Find where the given text appears and provide that cell's center as (X, Y) coordinate. 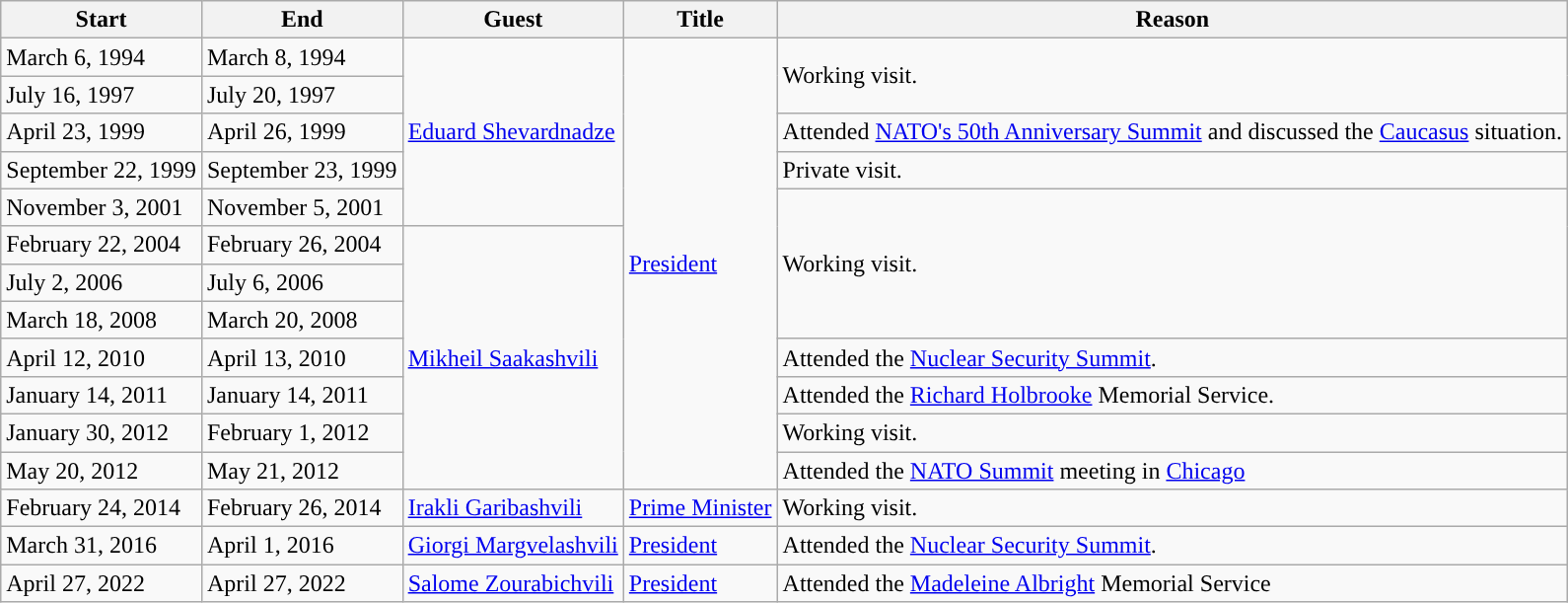
Irakli Garibashvili (513, 508)
July 20, 1997 (302, 95)
March 8, 1994 (302, 57)
November 5, 2001 (302, 207)
Attended the NATO Summit meeting in Chicago (1173, 471)
March 6, 1994 (102, 57)
Private visit. (1173, 170)
April 12, 2010 (102, 357)
February 26, 2004 (302, 245)
Title (700, 20)
April 13, 2010 (302, 357)
Eduard Shevardnadze (513, 132)
Salome Zourabichvili (513, 583)
May 21, 2012 (302, 471)
March 20, 2008 (302, 320)
July 6, 2006 (302, 282)
February 26, 2014 (302, 508)
Giorgi Margvelashvili (513, 546)
September 23, 1999 (302, 170)
February 24, 2014 (102, 508)
End (302, 20)
Attended the Richard Holbrooke Memorial Service. (1173, 395)
Start (102, 20)
January 30, 2012 (102, 432)
Attended the Madeleine Albright Memorial Service (1173, 583)
February 1, 2012 (302, 432)
November 3, 2001 (102, 207)
Guest (513, 20)
April 26, 1999 (302, 132)
April 1, 2016 (302, 546)
April 23, 1999 (102, 132)
May 20, 2012 (102, 471)
Prime Minister (700, 508)
July 16, 1997 (102, 95)
Reason (1173, 20)
February 22, 2004 (102, 245)
March 31, 2016 (102, 546)
March 18, 2008 (102, 320)
Attended NATO's 50th Anniversary Summit and discussed the Caucasus situation. (1173, 132)
September 22, 1999 (102, 170)
Mikheil Saakashvili (513, 357)
July 2, 2006 (102, 282)
